Output the [x, y] coordinate of the center of the cell containing the given text.  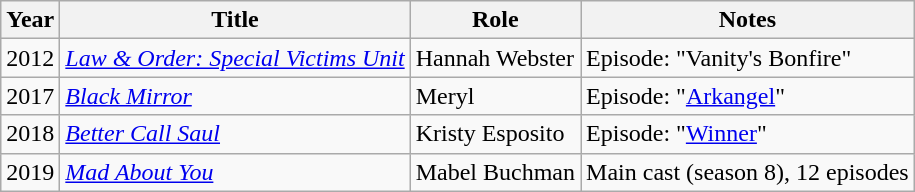
Kristy Esposito [495, 134]
Meryl [495, 96]
Title [235, 20]
Role [495, 20]
Episode: "Winner" [748, 134]
Mabel Buchman [495, 172]
Mad About You [235, 172]
Year [30, 20]
Law & Order: Special Victims Unit [235, 58]
Notes [748, 20]
Episode: "Arkangel" [748, 96]
Black Mirror [235, 96]
Main cast (season 8), 12 episodes [748, 172]
2019 [30, 172]
Episode: "Vanity's Bonfire" [748, 58]
2017 [30, 96]
2012 [30, 58]
Better Call Saul [235, 134]
2018 [30, 134]
Hannah Webster [495, 58]
